Capture the cell that displays the provided text and extract its [X, Y] central coordinate. 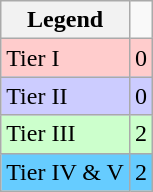
Tier III [66, 134]
Tier II [66, 96]
Legend [66, 20]
Tier I [66, 58]
Tier IV & V [66, 172]
